For the text-containing cell, return its midpoint in (X, Y) coordinate format. 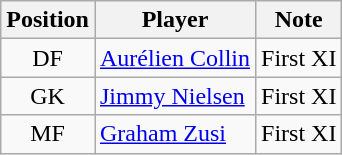
Player (174, 20)
MF (48, 134)
Aurélien Collin (174, 58)
GK (48, 96)
Position (48, 20)
Graham Zusi (174, 134)
Jimmy Nielsen (174, 96)
DF (48, 58)
Note (299, 20)
